Scan for the cell matching the given text and deliver its (x, y) coordinate at center. 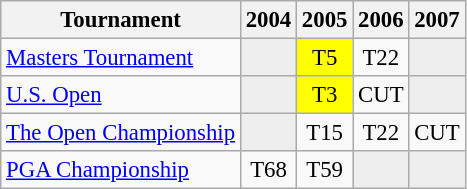
T5 (325, 58)
2007 (437, 20)
The Open Championship (121, 133)
2005 (325, 20)
T68 (268, 170)
U.S. Open (121, 95)
Tournament (121, 20)
T3 (325, 95)
T15 (325, 133)
Masters Tournament (121, 58)
PGA Championship (121, 170)
T59 (325, 170)
2006 (381, 20)
2004 (268, 20)
